Detect which cell encompasses the target text, then output its (X, Y) center coordinate. 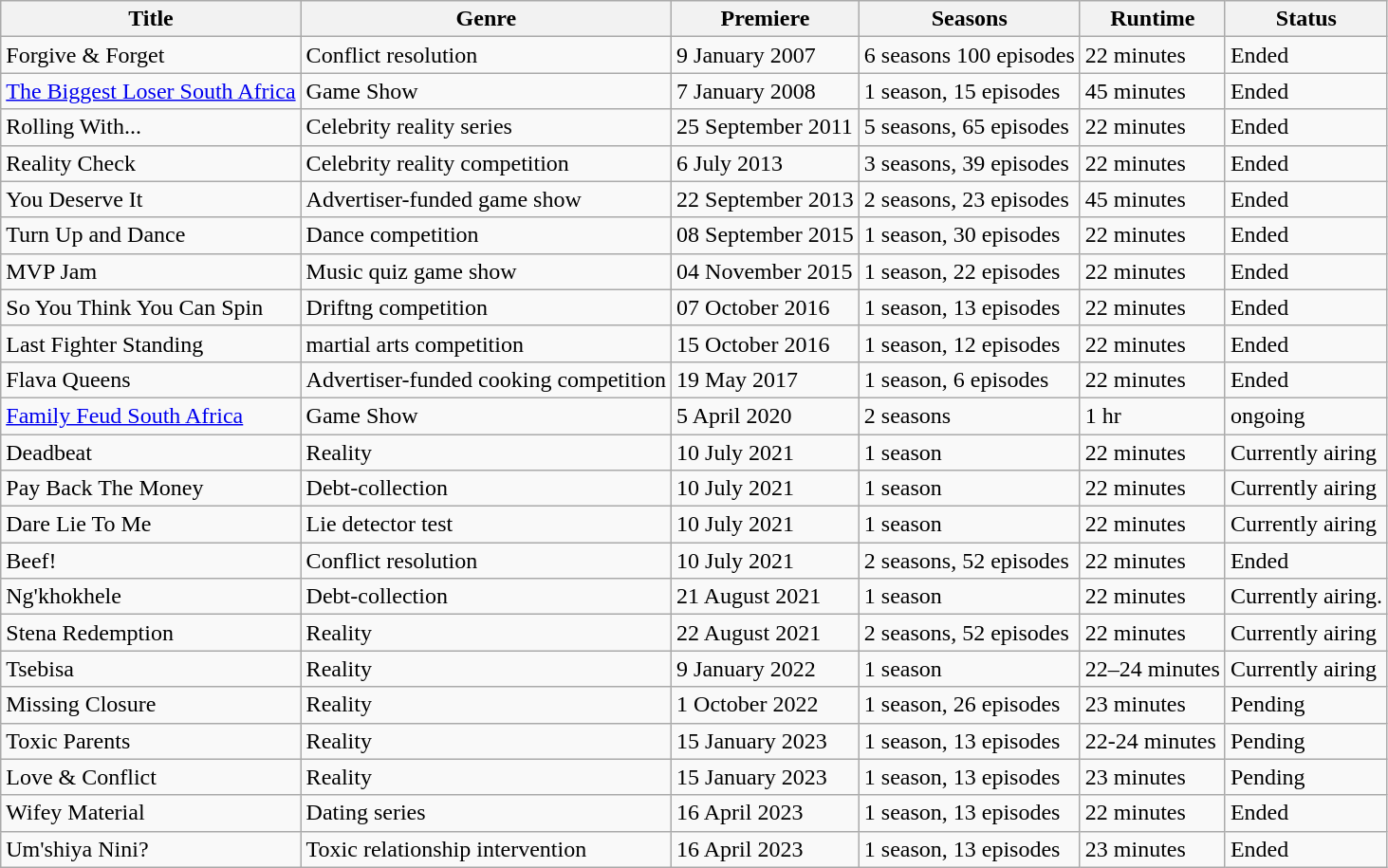
25 September 2011 (766, 127)
Title (151, 19)
22–24 minutes (1152, 669)
22-24 minutes (1152, 741)
Beef! (151, 561)
ongoing (1305, 416)
1 October 2022 (766, 705)
Last Fighter Standing (151, 343)
1 season, 6 episodes (970, 379)
Love & Conflict (151, 777)
04 November 2015 (766, 271)
Stena Redemption (151, 633)
Toxic Parents (151, 741)
Reality Check (151, 163)
Turn Up and Dance (151, 235)
Dare Lie To Me (151, 525)
Status (1305, 19)
1 season, 12 episodes (970, 343)
6 July 2013 (766, 163)
Wifey Material (151, 813)
22 August 2021 (766, 633)
Celebrity reality competition (486, 163)
Toxic relationship intervention (486, 849)
Music quiz game show (486, 271)
22 September 2013 (766, 199)
9 January 2022 (766, 669)
Um'shiya Nini? (151, 849)
You Deserve It (151, 199)
1 season, 22 episodes (970, 271)
MVP Jam (151, 271)
3 seasons, 39 episodes (970, 163)
Tsebisa (151, 669)
2 seasons (970, 416)
1 season, 26 episodes (970, 705)
The Biggest Loser South Africa (151, 91)
Deadbeat (151, 452)
7 January 2008 (766, 91)
Pay Back The Money (151, 489)
Rolling With... (151, 127)
Advertiser-funded cooking competition (486, 379)
19 May 2017 (766, 379)
Genre (486, 19)
martial arts competition (486, 343)
Flava Queens (151, 379)
1 season, 30 episodes (970, 235)
Dance competition (486, 235)
6 seasons 100 episodes (970, 55)
Ng'khokhele (151, 597)
Celebrity reality series (486, 127)
Missing Closure (151, 705)
Family Feud South Africa (151, 416)
Lie detector test (486, 525)
15 October 2016 (766, 343)
Advertiser-funded game show (486, 199)
5 April 2020 (766, 416)
08 September 2015 (766, 235)
21 August 2021 (766, 597)
2 seasons, 23 episodes (970, 199)
5 seasons, 65 episodes (970, 127)
Runtime (1152, 19)
9 January 2007 (766, 55)
So You Think You Can Spin (151, 307)
1 season, 15 episodes (970, 91)
Dating series (486, 813)
1 hr (1152, 416)
07 October 2016 (766, 307)
Premiere (766, 19)
Currently airing. (1305, 597)
Driftng competition (486, 307)
Forgive & Forget (151, 55)
Seasons (970, 19)
